Output the [X, Y] coordinate of the center of the cell containing the given text.  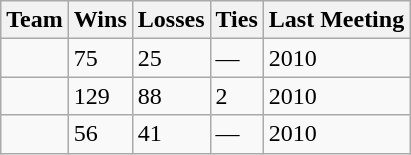
25 [171, 58]
56 [100, 134]
88 [171, 96]
2 [236, 96]
129 [100, 96]
Losses [171, 20]
Team [35, 20]
75 [100, 58]
Wins [100, 20]
41 [171, 134]
Last Meeting [336, 20]
Ties [236, 20]
